For the text-containing cell, return its midpoint in [x, y] coordinate format. 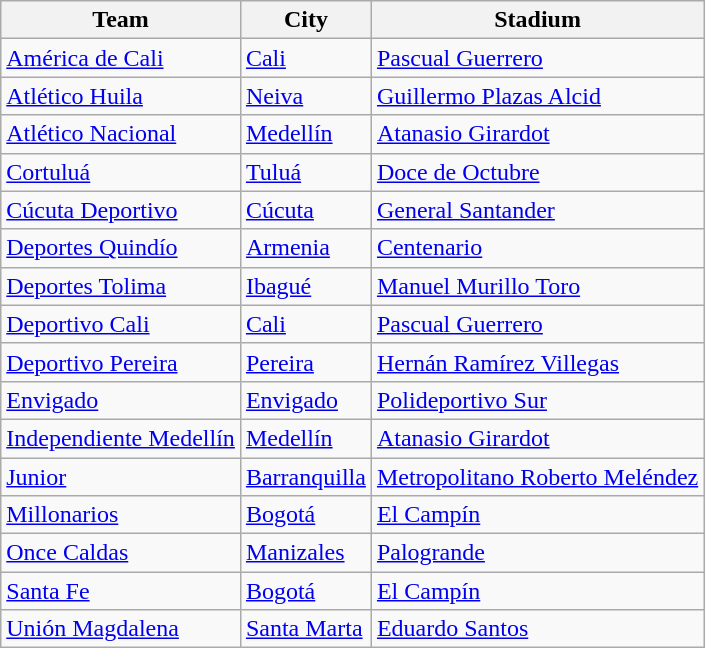
Tuluá [306, 172]
Deportivo Pereira [121, 362]
Deportivo Cali [121, 324]
Stadium [537, 20]
Independiente Medellín [121, 438]
Deportes Quindío [121, 248]
Palogrande [537, 553]
Hernán Ramírez Villegas [537, 362]
Santa Marta [306, 629]
Guillermo Plazas Alcid [537, 96]
Atlético Nacional [121, 134]
Metropolitano Roberto Meléndez [537, 477]
Atlético Huila [121, 96]
América de Cali [121, 58]
Centenario [537, 248]
Santa Fe [121, 591]
Unión Magdalena [121, 629]
Cortuluá [121, 172]
Polideportivo Sur [537, 400]
Team [121, 20]
Millonarios [121, 515]
Junior [121, 477]
Pereira [306, 362]
Cúcuta Deportivo [121, 210]
Barranquilla [306, 477]
Eduardo Santos [537, 629]
Armenia [306, 248]
Once Caldas [121, 553]
Manuel Murillo Toro [537, 286]
Neiva [306, 96]
Ibagué [306, 286]
City [306, 20]
Cúcuta [306, 210]
Deportes Tolima [121, 286]
General Santander [537, 210]
Manizales [306, 553]
Doce de Octubre [537, 172]
